Identify which cell holds the provided text, then report its [x, y] central coordinate. 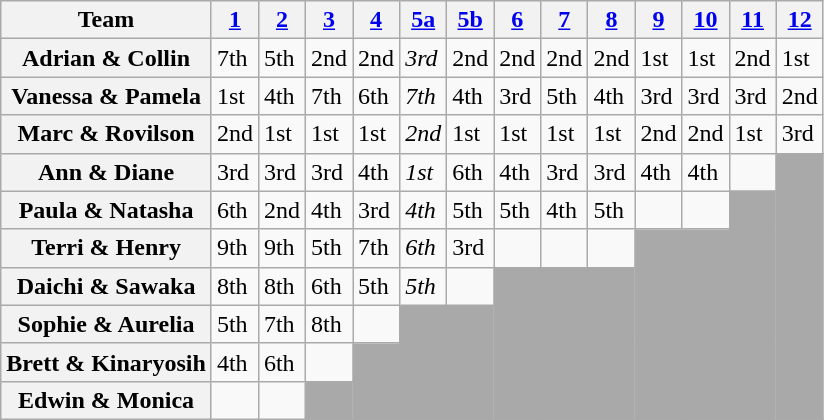
Terri & Henry [106, 248]
9 [658, 20]
Vanessa & Pamela [106, 96]
3 [328, 20]
10 [706, 20]
7 [564, 20]
12 [800, 20]
Edwin & Monica [106, 400]
Adrian & Collin [106, 58]
Ann & Diane [106, 172]
4 [376, 20]
1 [234, 20]
8 [612, 20]
Marc & Rovilson [106, 134]
2 [282, 20]
6 [518, 20]
Daichi & Sawaka [106, 286]
Sophie & Aurelia [106, 324]
Paula & Natasha [106, 210]
5a [424, 20]
Team [106, 20]
Brett & Kinaryosih [106, 362]
5b [470, 20]
11 [752, 20]
